Extract the (X, Y) coordinate from the center of the cell holding the provided text.  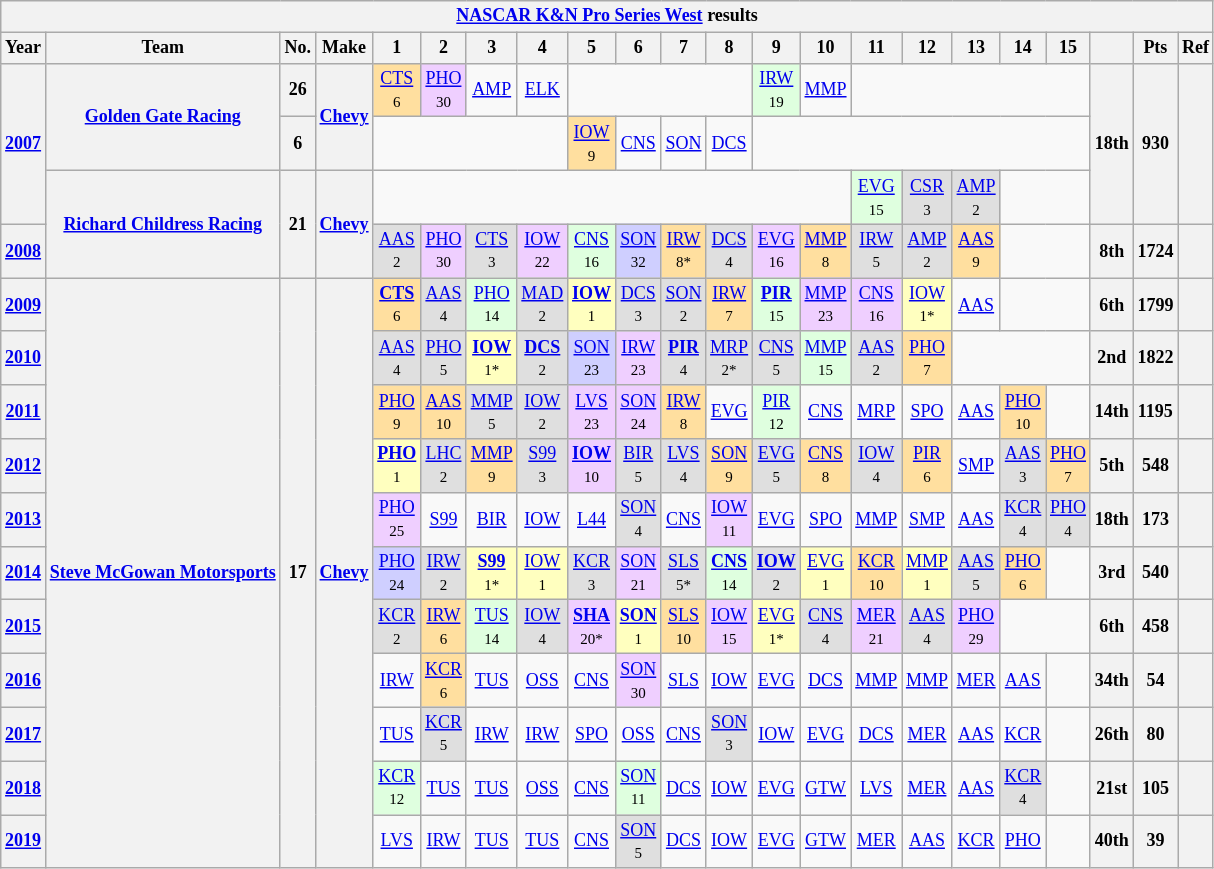
Steve McGowan Motorsports (162, 573)
MMP8 (826, 251)
21 (298, 224)
SON9 (730, 466)
39 (1156, 841)
1195 (1156, 412)
MMP1 (928, 573)
KCR3 (592, 573)
KCR5 (444, 734)
SON30 (638, 680)
2013 (24, 519)
3 (492, 48)
10 (826, 48)
9 (776, 48)
2007 (24, 144)
8th (1112, 251)
2015 (24, 627)
AMP (492, 90)
2011 (24, 412)
2010 (24, 358)
Year (24, 48)
CTS3 (492, 251)
8 (730, 48)
SLS (684, 680)
MER21 (876, 627)
540 (1156, 573)
LVS4 (684, 466)
AAS5 (976, 573)
SON2 (684, 305)
17 (298, 573)
IRW23 (638, 358)
PHO5 (444, 358)
CNS8 (826, 466)
11 (876, 48)
2 (444, 48)
MAD2 (542, 305)
PHO6 (1023, 573)
14th (1112, 412)
MMP23 (826, 305)
1799 (1156, 305)
1 (397, 48)
5 (592, 48)
Richard Childress Racing (162, 224)
IRW8* (684, 251)
PIR15 (776, 305)
LHC2 (444, 466)
S99 (444, 519)
930 (1156, 144)
173 (1156, 519)
IRW7 (730, 305)
2014 (24, 573)
IRW19 (776, 90)
SON3 (730, 734)
AAS3 (1023, 466)
458 (1156, 627)
Golden Gate Racing (162, 116)
PIR6 (928, 466)
TUS14 (492, 627)
KCR12 (397, 788)
IRW5 (876, 251)
5th (1112, 466)
SHA20* (592, 627)
IOW15 (730, 627)
EVG1* (776, 627)
13 (976, 48)
SON23 (592, 358)
SON21 (638, 573)
2018 (24, 788)
IRW2 (444, 573)
Pts (1156, 48)
EVG5 (776, 466)
CNS4 (826, 627)
4 (542, 48)
SLS5* (684, 573)
1724 (1156, 251)
Make (344, 48)
80 (1156, 734)
CNS14 (730, 573)
2017 (24, 734)
CSR3 (928, 197)
2012 (24, 466)
L44 (592, 519)
IOW11 (730, 519)
IRW6 (444, 627)
DCS3 (638, 305)
No. (298, 48)
2009 (24, 305)
LVS23 (592, 412)
KCR10 (876, 573)
S993 (542, 466)
2008 (24, 251)
SON11 (638, 788)
PHO24 (397, 573)
40th (1112, 841)
EVG1 (826, 573)
PHO1 (397, 466)
IRW8 (684, 412)
SON1 (638, 627)
IOW10 (592, 466)
PIR12 (776, 412)
PHO14 (492, 305)
548 (1156, 466)
26 (298, 90)
Team (162, 48)
DCS2 (542, 358)
SLS10 (684, 627)
MRP (876, 412)
15 (1068, 48)
MMP9 (492, 466)
SON4 (638, 519)
PHO4 (1068, 519)
SON (684, 144)
DCS4 (730, 251)
34th (1112, 680)
EVG15 (876, 197)
MRP2* (730, 358)
PHO10 (1023, 412)
KCR2 (397, 627)
PHO9 (397, 412)
2016 (24, 680)
PHO29 (976, 627)
SON5 (638, 841)
105 (1156, 788)
KCR6 (444, 680)
2nd (1112, 358)
12 (928, 48)
NASCAR K&N Pro Series West results (608, 16)
AAS9 (976, 251)
7 (684, 48)
AAS10 (444, 412)
EVG16 (776, 251)
IOW22 (542, 251)
SON32 (638, 251)
2019 (24, 841)
1822 (1156, 358)
BIR5 (638, 466)
SON24 (638, 412)
14 (1023, 48)
Ref (1196, 48)
PHO25 (397, 519)
MMP15 (826, 358)
CNS5 (776, 358)
54 (1156, 680)
S991* (492, 573)
PIR4 (684, 358)
IOW9 (592, 144)
MMP5 (492, 412)
ELK (542, 90)
PHO (1023, 841)
26th (1112, 734)
BIR (492, 519)
21st (1112, 788)
3rd (1112, 573)
